For the text-containing cell, return its midpoint in (x, y) coordinate format. 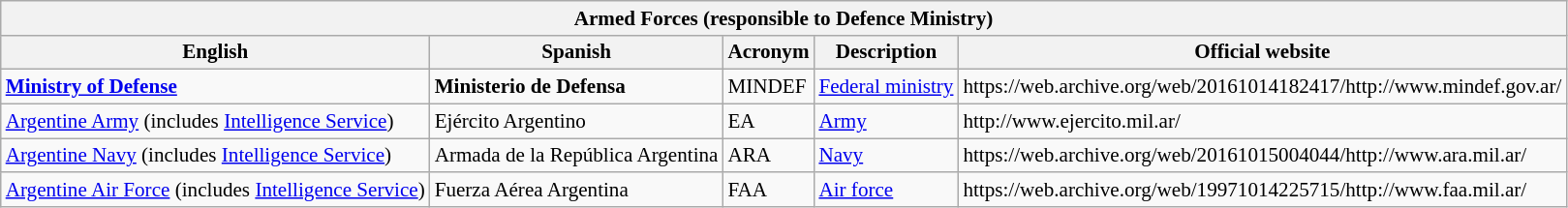
Ministry of Defense (215, 87)
Argentine Navy (includes Intelligence Service) (215, 155)
Air force (885, 190)
Argentine Air Force (includes Intelligence Service) (215, 190)
Federal ministry (885, 87)
Army (885, 120)
MINDEF (768, 87)
Official website (1262, 52)
Argentine Army (includes Intelligence Service) (215, 120)
Acronym (768, 52)
Armed Forces (responsible to Defence Ministry) (784, 17)
http://www.ejercito.mil.ar/ (1262, 120)
Description (885, 52)
Armada de la República Argentina (577, 155)
English (215, 52)
Ministerio de Defensa (577, 87)
https://web.archive.org/web/19971014225715/http://www.faa.mil.ar/ (1262, 190)
Fuerza Aérea Argentina (577, 190)
EA (768, 120)
ARA (768, 155)
Spanish (577, 52)
Ejército Argentino (577, 120)
Navy (885, 155)
FAA (768, 190)
https://web.archive.org/web/20161015004044/http://www.ara.mil.ar/ (1262, 155)
https://web.archive.org/web/20161014182417/http://www.mindef.gov.ar/ (1262, 87)
